From the cell containing the given text, extract its center point as [x, y] coordinate. 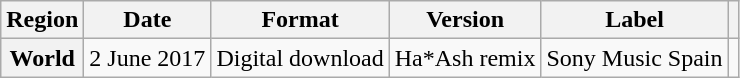
Sony Music Spain [634, 58]
World [42, 58]
Digital download [300, 58]
Format [300, 20]
Ha*Ash remix [465, 58]
Date [148, 20]
Region [42, 20]
Label [634, 20]
2 June 2017 [148, 58]
Version [465, 20]
